Pinpoint the cell where the given text exists, returning its [x, y] midpoint coordinate. 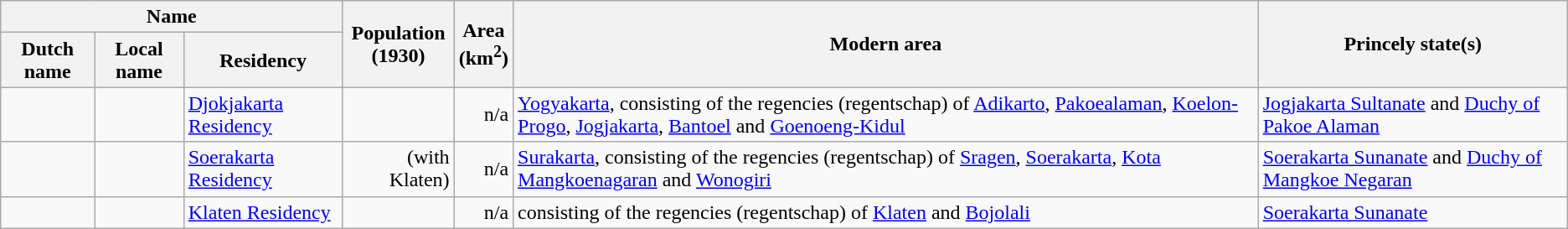
Princely state(s) [1412, 44]
(with Klaten) [399, 169]
Yogyakarta, consisting of the regencies (regentschap) of Adikarto, Pakoealaman, Koelon-Progo, Jogjakarta, Bantoel and Goenoeng-Kidul [886, 114]
Soerakarta Sunanate [1412, 212]
Modern area [886, 44]
Dutch name [48, 60]
Jogjakarta Sultanate and Duchy of Pakoe Alaman [1412, 114]
Population(1930) [399, 44]
Name [172, 17]
consisting of the regencies (regentschap) of Klaten and Bojolali [886, 212]
Residency [263, 60]
Soerakarta Sunanate and Duchy of Mangkoe Negaran [1412, 169]
Soerakarta Residency [263, 169]
Area(km2) [483, 44]
Djokjakarta Residency [263, 114]
Klaten Residency [263, 212]
Local name [139, 60]
Surakarta, consisting of the regencies (regentschap) of Sragen, Soerakarta, Kota Mangkoenagaran and Wonogiri [886, 169]
